Capture the cell that displays the provided text and extract its (X, Y) central coordinate. 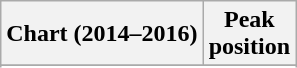
Peakposition (249, 34)
Chart (2014–2016) (102, 34)
